Output the (x, y) coordinate of the center of the cell containing the given text.  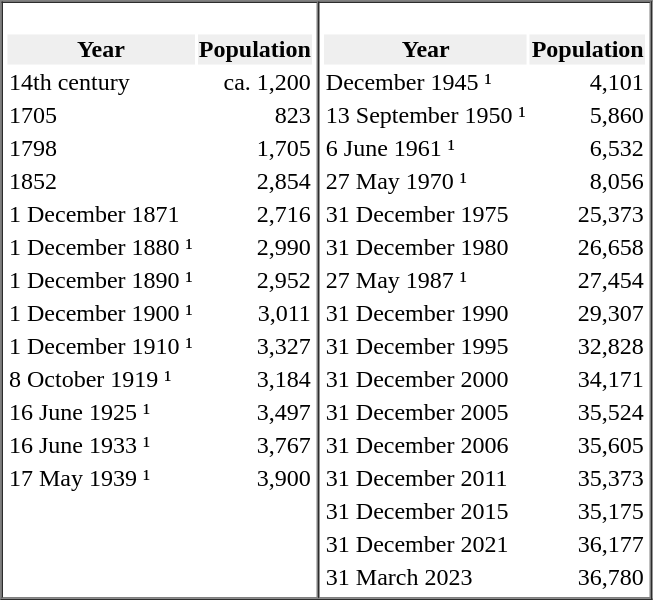
3,767 (254, 445)
3,497 (254, 413)
31 December 2006 (426, 445)
36,780 (588, 577)
35,373 (588, 479)
ca. 1,200 (254, 83)
1,705 (254, 149)
29,307 (588, 313)
27,454 (588, 281)
32,828 (588, 347)
27 May 1970 ¹ (426, 181)
1 December 1890 ¹ (102, 281)
17 May 1939 ¹ (102, 479)
3,011 (254, 313)
31 December 2000 (426, 379)
4,101 (588, 83)
27 May 1987 ¹ (426, 281)
2,990 (254, 247)
31 December 1980 (426, 247)
December 1945 ¹ (426, 83)
5,860 (588, 115)
6 June 1961 ¹ (426, 149)
16 June 1933 ¹ (102, 445)
31 December 2021 (426, 545)
1798 (102, 149)
13 September 1950 ¹ (426, 115)
6,532 (588, 149)
2,716 (254, 215)
31 December 2005 (426, 413)
35,175 (588, 511)
16 June 1925 ¹ (102, 413)
35,605 (588, 445)
1852 (102, 181)
823 (254, 115)
1 December 1871 (102, 215)
35,524 (588, 413)
8 October 1919 ¹ (102, 379)
1 December 1880 ¹ (102, 247)
31 December 2011 (426, 479)
1 December 1900 ¹ (102, 313)
2,952 (254, 281)
3,184 (254, 379)
14th century (102, 83)
3,327 (254, 347)
2,854 (254, 181)
31 December 1990 (426, 313)
26,658 (588, 247)
31 December 2015 (426, 511)
1 December 1910 ¹ (102, 347)
8,056 (588, 181)
31 March 2023 (426, 577)
31 December 1975 (426, 215)
3,900 (254, 479)
34,171 (588, 379)
1705 (102, 115)
36,177 (588, 545)
25,373 (588, 215)
31 December 1995 (426, 347)
